Capture the cell that displays the provided text and extract its [X, Y] central coordinate. 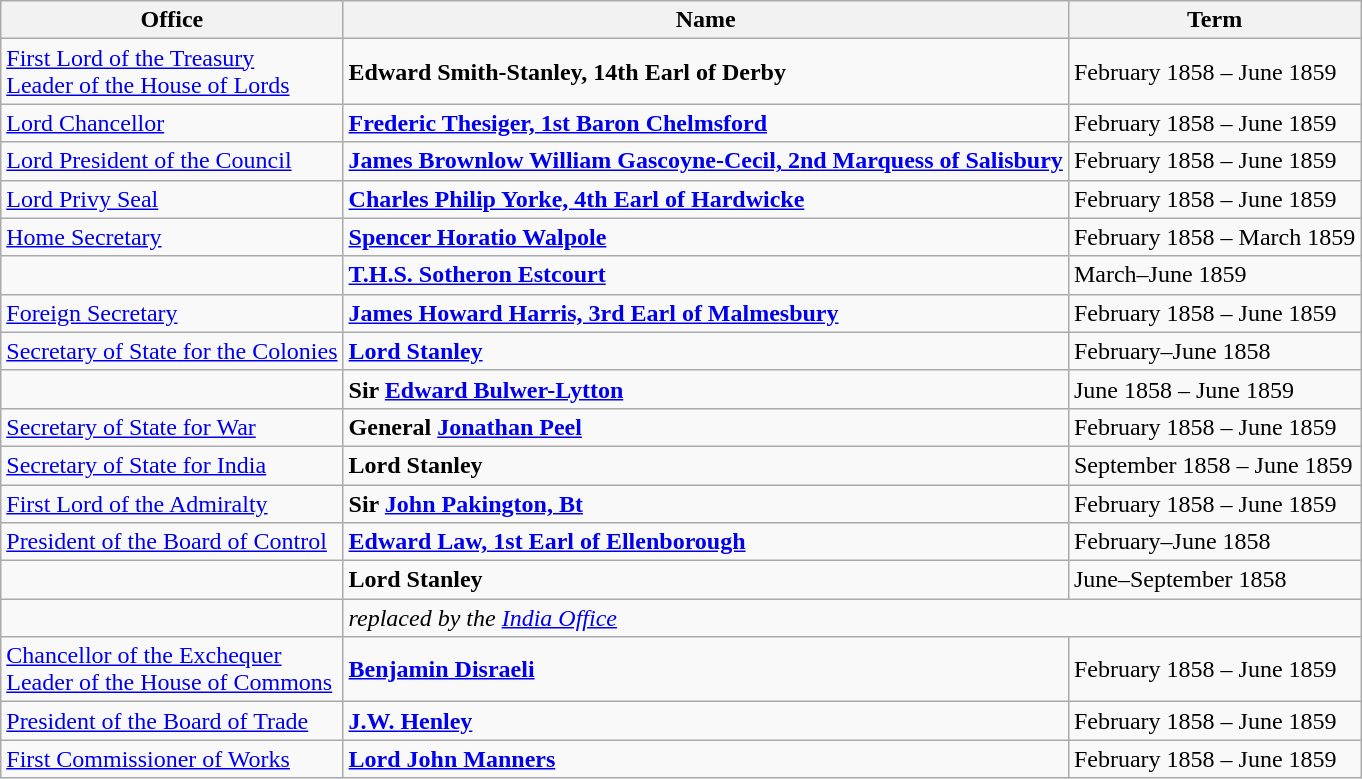
Home Secretary [172, 237]
First Commissioner of Works [172, 759]
Chancellor of the ExchequerLeader of the House of Commons [172, 670]
James Howard Harris, 3rd Earl of Malmesbury [706, 313]
James Brownlow William Gascoyne-Cecil, 2nd Marquess of Salisbury [706, 161]
Sir Edward Bulwer-Lytton [706, 389]
Foreign Secretary [172, 313]
General Jonathan Peel [706, 427]
Lord Chancellor [172, 123]
Edward Law, 1st Earl of Ellenborough [706, 542]
First Lord of the Admiralty [172, 503]
Lord Privy Seal [172, 199]
J.W. Henley [706, 721]
Secretary of State for the Colonies [172, 351]
T.H.S. Sotheron Estcourt [706, 275]
Spencer Horatio Walpole [706, 237]
February 1858 – March 1859 [1214, 237]
Edward Smith-Stanley, 14th Earl of Derby [706, 72]
March–June 1859 [1214, 275]
Office [172, 20]
President of the Board of Trade [172, 721]
Charles Philip Yorke, 4th Earl of Hardwicke [706, 199]
replaced by the India Office [852, 618]
Frederic Thesiger, 1st Baron Chelmsford [706, 123]
Secretary of State for War [172, 427]
President of the Board of Control [172, 542]
Lord President of the Council [172, 161]
Secretary of State for India [172, 465]
September 1858 – June 1859 [1214, 465]
Name [706, 20]
First Lord of the TreasuryLeader of the House of Lords [172, 72]
Term [1214, 20]
Lord John Manners [706, 759]
June 1858 – June 1859 [1214, 389]
Benjamin Disraeli [706, 670]
Sir John Pakington, Bt [706, 503]
June–September 1858 [1214, 580]
